Scan for the cell matching the given text and deliver its [x, y] coordinate at center. 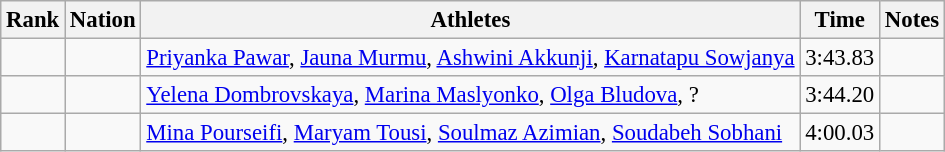
Rank [33, 20]
Notes [912, 20]
Priyanka Pawar, Jauna Murmu, Ashwini Akkunji, Karnatapu Sowjanya [470, 58]
Yelena Dombrovskaya, Marina Maslyonko, Olga Bludova, ? [470, 95]
Mina Pourseifi, Maryam Tousi, Soulmaz Azimian, Soudabeh Sobhani [470, 133]
Athletes [470, 20]
Time [840, 20]
4:00.03 [840, 133]
3:44.20 [840, 95]
Nation [103, 20]
3:43.83 [840, 58]
